Extract the [x, y] coordinate from the center of the cell holding the provided text.  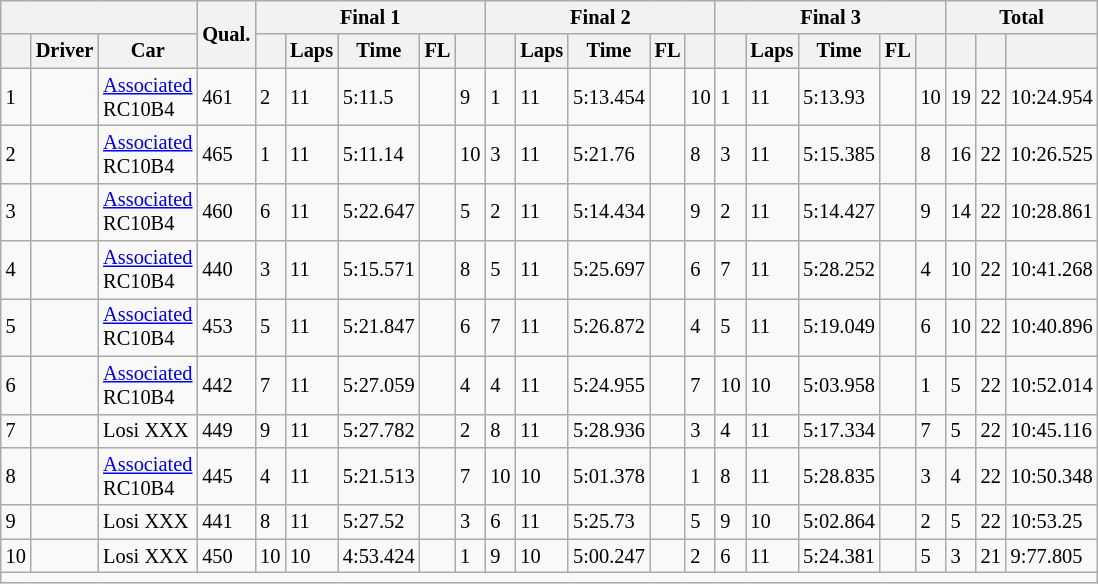
Total [1022, 17]
4:53.424 [379, 556]
460 [226, 212]
5:21.513 [379, 476]
5:28.835 [839, 476]
21 [991, 556]
5:13.93 [839, 97]
465 [226, 154]
5:25.697 [609, 270]
5:01.378 [609, 476]
5:14.427 [839, 212]
Final 3 [830, 17]
5:15.385 [839, 154]
5:17.334 [839, 431]
442 [226, 385]
14 [961, 212]
449 [226, 431]
Qual. [226, 34]
10:28.861 [1052, 212]
453 [226, 327]
5:15.571 [379, 270]
5:02.864 [839, 522]
10:26.525 [1052, 154]
5:11.5 [379, 97]
5:25.73 [609, 522]
5:28.252 [839, 270]
5:27.059 [379, 385]
Final 1 [370, 17]
16 [961, 154]
5:19.049 [839, 327]
Car [148, 51]
5:27.52 [379, 522]
5:21.847 [379, 327]
5:03.958 [839, 385]
5:26.872 [609, 327]
5:28.936 [609, 431]
10:52.014 [1052, 385]
10:45.116 [1052, 431]
5:14.434 [609, 212]
5:24.955 [609, 385]
5:24.381 [839, 556]
10:41.268 [1052, 270]
450 [226, 556]
5:00.247 [609, 556]
Final 2 [600, 17]
10:53.25 [1052, 522]
Driver [64, 51]
445 [226, 476]
441 [226, 522]
5:21.76 [609, 154]
10:40.896 [1052, 327]
10:24.954 [1052, 97]
5:13.454 [609, 97]
9:77.805 [1052, 556]
5:11.14 [379, 154]
5:22.647 [379, 212]
19 [961, 97]
5:27.782 [379, 431]
461 [226, 97]
10:50.348 [1052, 476]
440 [226, 270]
